Scan for the cell matching the given text and deliver its (x, y) coordinate at center. 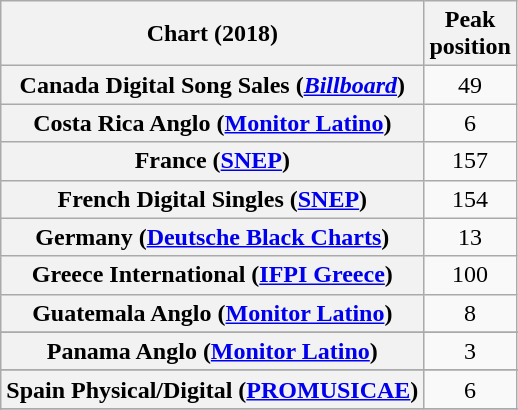
Germany (Deutsche Black Charts) (212, 237)
France (SNEP) (212, 161)
13 (470, 237)
Guatemala Anglo (Monitor Latino) (212, 313)
8 (470, 313)
157 (470, 161)
Canada Digital Song Sales (Billboard) (212, 85)
154 (470, 199)
Costa Rica Anglo (Monitor Latino) (212, 123)
Panama Anglo (Monitor Latino) (212, 351)
3 (470, 351)
100 (470, 275)
49 (470, 85)
Greece International (IFPI Greece) (212, 275)
Chart (2018) (212, 34)
Peak position (470, 34)
Spain Physical/Digital (PROMUSICAE) (212, 389)
French Digital Singles (SNEP) (212, 199)
